Capture the cell that displays the provided text and extract its (x, y) central coordinate. 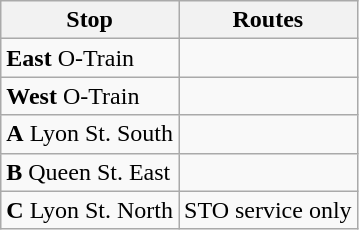
Stop (90, 20)
Routes (268, 20)
West O-Train (90, 96)
C Lyon St. North (90, 210)
STO service only (268, 210)
B Queen St. East (90, 172)
A Lyon St. South (90, 134)
East O-Train (90, 58)
